Determine the (X, Y) coordinate at the center of the cell enclosing the given text.  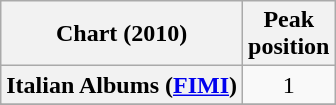
Italian Albums (FIMI) (122, 85)
1 (289, 85)
Chart (2010) (122, 34)
Peakposition (289, 34)
